Extract the (X, Y) coordinate from the center of the cell holding the provided text.  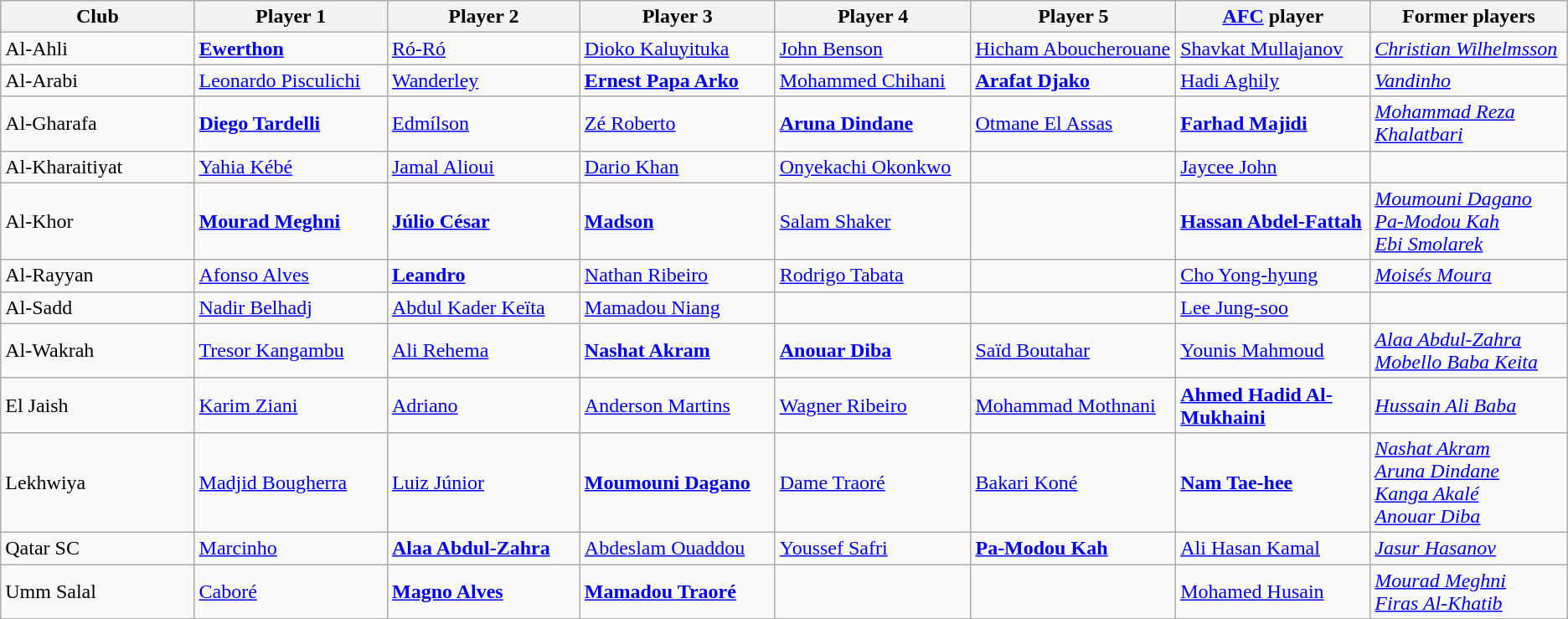
Ewerthon (291, 49)
Player 1 (291, 17)
Madson (677, 221)
Wanderley (483, 80)
Leonardo Pisculichi (291, 80)
Qatar SC (97, 548)
Bakari Koné (1074, 482)
Player 5 (1074, 17)
Afonso Alves (291, 276)
Al-Gharafa (97, 124)
Shavkat Mullajanov (1273, 49)
Anouar Diba (873, 350)
Club (97, 17)
Jamal Alioui (483, 167)
Nam Tae-hee (1273, 482)
Pa-Modou Kah (1074, 548)
Hadi Aghily (1273, 80)
Cho Yong-hyung (1273, 276)
Mohammad Mothnani (1074, 405)
Alaa Abdul-Zahra Mobello Baba Keita (1469, 350)
Mourad Meghni Firas Al-Khatib (1469, 591)
Player 2 (483, 17)
Player 4 (873, 17)
Mamadou Niang (677, 307)
Al-Khor (97, 221)
Hicham Aboucherouane (1074, 49)
Saïd Boutahar (1074, 350)
Vandinho (1469, 80)
Dioko Kaluyituka (677, 49)
Al-Kharaitiyat (97, 167)
El Jaish (97, 405)
Ali Hasan Kamal (1273, 548)
Rodrigo Tabata (873, 276)
Adriano (483, 405)
Al-Sadd (97, 307)
Marcinho (291, 548)
Arafat Djako (1074, 80)
Hassan Abdel-Fattah (1273, 221)
Al-Rayyan (97, 276)
Nashat Akram Aruna Dindane Kanga Akalé Anouar Diba (1469, 482)
Dame Traoré (873, 482)
Younis Mahmoud (1273, 350)
Youssef Safri (873, 548)
Moumouni Dagano (677, 482)
Moisés Moura (1469, 276)
Magno Alves (483, 591)
Al-Wakrah (97, 350)
Anderson Martins (677, 405)
Abdul Kader Keïta (483, 307)
Onyekachi Okonkwo (873, 167)
Christian Wilhelmsson (1469, 49)
Hussain Ali Baba (1469, 405)
Ali Rehema (483, 350)
Madjid Bougherra (291, 482)
Former players (1469, 17)
Umm Salal (97, 591)
Edmílson (483, 124)
Wagner Ribeiro (873, 405)
Caboré (291, 591)
Karim Ziani (291, 405)
Mourad Meghni (291, 221)
Moumouni Dagano Pa-Modou Kah Ebi Smolarek (1469, 221)
Tresor Kangambu (291, 350)
Alaa Abdul-Zahra (483, 548)
Dario Khan (677, 167)
Mohamed Husain (1273, 591)
Al-Arabi (97, 80)
Júlio César (483, 221)
Nashat Akram (677, 350)
Diego Tardelli (291, 124)
Yahia Kébé (291, 167)
Player 3 (677, 17)
Jasur Hasanov (1469, 548)
Zé Roberto (677, 124)
Al-Ahli (97, 49)
Nadir Belhadj (291, 307)
Leandro (483, 276)
Nathan Ribeiro (677, 276)
Farhad Majidi (1273, 124)
Ró-Ró (483, 49)
Lee Jung-soo (1273, 307)
Lekhwiya (97, 482)
Ernest Papa Arko (677, 80)
Salam Shaker (873, 221)
Aruna Dindane (873, 124)
Luiz Júnior (483, 482)
Otmane El Assas (1074, 124)
Mohammad Reza Khalatbari (1469, 124)
Mohammed Chihani (873, 80)
John Benson (873, 49)
Jaycee John (1273, 167)
Abdeslam Ouaddou (677, 548)
Mamadou Traoré (677, 591)
Ahmed Hadid Al-Mukhaini (1273, 405)
AFC player (1273, 17)
